For the text-containing cell, return its midpoint in [X, Y] coordinate format. 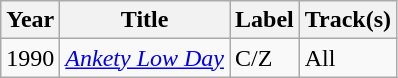
C/Z [265, 58]
Year [30, 20]
1990 [30, 58]
All [348, 58]
Track(s) [348, 20]
Label [265, 20]
Ankety Low Day [145, 58]
Title [145, 20]
